Scan for the cell matching the given text and deliver its [X, Y] coordinate at center. 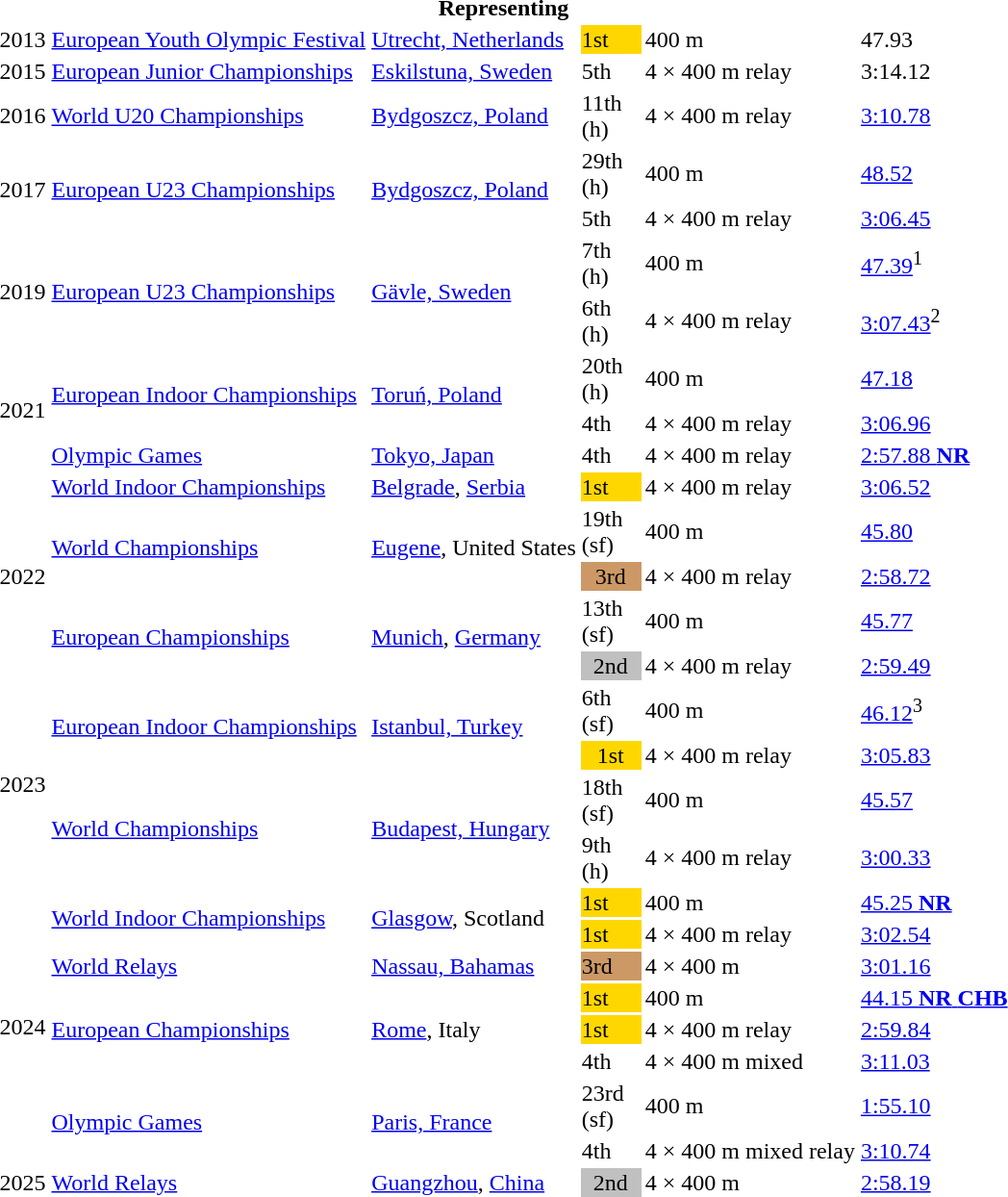
7th (h) [610, 264]
Tokyo, Japan [474, 455]
Istanbul, Turkey [474, 726]
Eugene, United States [474, 548]
23rd (sf) [610, 1107]
Glasgow, Scotland [474, 918]
20th (h) [610, 379]
Guangzhou, China [474, 1183]
4 × 400 m mixed [750, 1061]
11th (h) [610, 115]
European Youth Olympic Festival [209, 39]
Belgrade, Serbia [474, 487]
Gävle, Sweden [474, 293]
6th (sf) [610, 710]
4 × 400 m mixed relay [750, 1151]
6th (h) [610, 321]
European Junior Championships [209, 71]
29th (h) [610, 173]
Munich, Germany [474, 637]
Utrecht, Netherlands [474, 39]
Toruń, Poland [474, 395]
Eskilstuna, Sweden [474, 71]
Budapest, Hungary [474, 829]
Rome, Italy [474, 1030]
World U20 Championships [209, 115]
19th (sf) [610, 531]
9th (h) [610, 858]
Nassau, Bahamas [474, 966]
18th (sf) [610, 801]
13th (sf) [610, 622]
Paris, France [474, 1122]
